Pinpoint the cell where the given text exists, returning its (X, Y) midpoint coordinate. 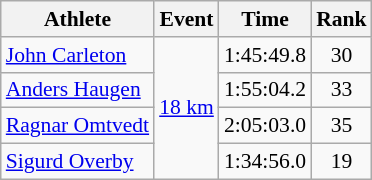
19 (342, 162)
John Carleton (78, 55)
1:34:56.0 (265, 162)
Sigurd Overby (78, 162)
2:05:03.0 (265, 126)
Time (265, 19)
33 (342, 90)
Athlete (78, 19)
Event (186, 19)
1:55:04.2 (265, 90)
18 km (186, 108)
Anders Haugen (78, 90)
1:45:49.8 (265, 55)
Ragnar Omtvedt (78, 126)
Rank (342, 19)
30 (342, 55)
35 (342, 126)
